Detect which cell encompasses the target text, then output its [X, Y] center coordinate. 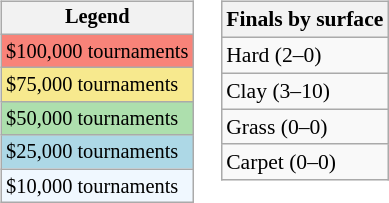
Legend [97, 18]
$100,000 tournaments [97, 51]
$25,000 tournaments [97, 152]
Finals by surface [304, 20]
$50,000 tournaments [97, 119]
Carpet (0–0) [304, 162]
Grass (0–0) [304, 127]
$10,000 tournaments [97, 186]
Hard (2–0) [304, 55]
$75,000 tournaments [97, 85]
Clay (3–10) [304, 91]
